Output the (X, Y) coordinate of the center of the cell containing the given text.  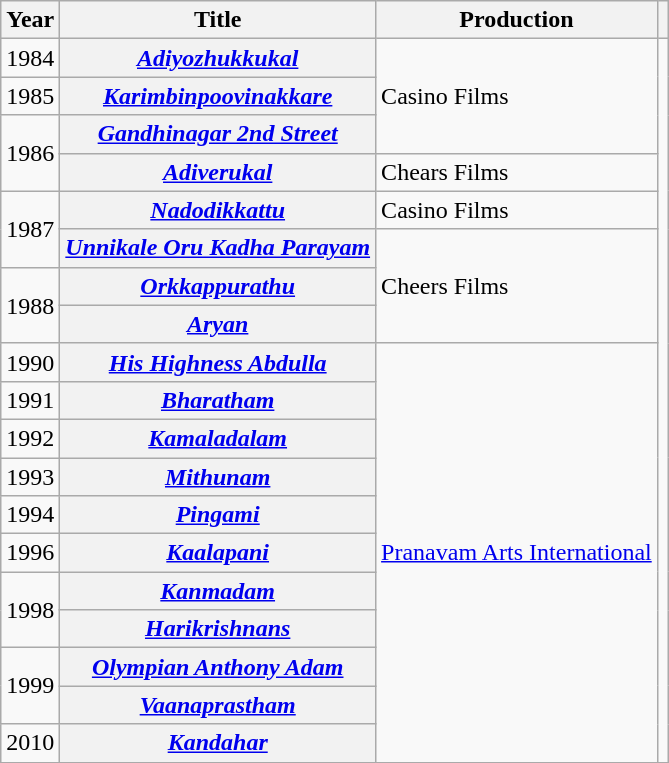
Harikrishnans (218, 629)
1998 (30, 610)
Kamaladalam (218, 438)
1988 (30, 305)
Cheers Films (517, 286)
Gandhinagar 2nd Street (218, 134)
Pingami (218, 515)
Year (30, 20)
1996 (30, 553)
1987 (30, 229)
1985 (30, 96)
Adiyozhukkukal (218, 58)
Kandahar (218, 743)
1993 (30, 477)
Orkkappurathu (218, 286)
His Highness Abdulla (218, 362)
Bharatham (218, 400)
Production (517, 20)
Mithunam (218, 477)
Adiverukal (218, 172)
1990 (30, 362)
Vaanaprastham (218, 705)
1984 (30, 58)
1994 (30, 515)
Pranavam Arts International (517, 552)
Unnikale Oru Kadha Parayam (218, 248)
Olympian Anthony Adam (218, 667)
Kanmadam (218, 591)
Aryan (218, 324)
1986 (30, 153)
1991 (30, 400)
Nadodikkattu (218, 210)
Chears Films (517, 172)
1999 (30, 686)
1992 (30, 438)
Title (218, 20)
Kaalapani (218, 553)
2010 (30, 743)
Karimbinpoovinakkare (218, 96)
